Pinpoint the cell where the given text exists, returning its (x, y) midpoint coordinate. 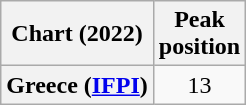
Chart (2022) (78, 34)
Greece (IFPI) (78, 85)
13 (199, 85)
Peakposition (199, 34)
